Detect which cell encompasses the target text, then output its [X, Y] center coordinate. 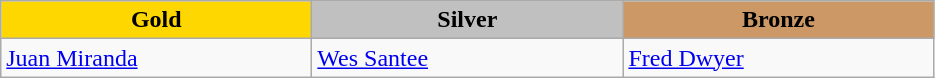
Silver [468, 20]
Fred Dwyer [778, 58]
Juan Miranda [156, 58]
Bronze [778, 20]
Wes Santee [468, 58]
Gold [156, 20]
